Determine the [X, Y] coordinate at the center of the cell enclosing the given text.  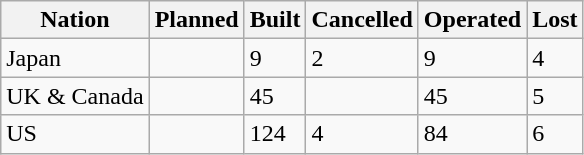
Built [275, 20]
Operated [472, 20]
Lost [555, 20]
124 [275, 134]
6 [555, 134]
84 [472, 134]
2 [362, 58]
5 [555, 96]
UK & Canada [75, 96]
Nation [75, 20]
Planned [196, 20]
US [75, 134]
Cancelled [362, 20]
Japan [75, 58]
